For the text-containing cell, return its midpoint in [X, Y] coordinate format. 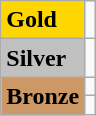
Gold [43, 20]
Bronze [43, 96]
Silver [43, 58]
